Extract the [x, y] coordinate from the center of the cell holding the provided text.  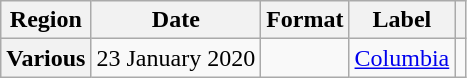
Region [46, 20]
Date [176, 20]
23 January 2020 [176, 58]
Label [402, 20]
Various [46, 58]
Format [305, 20]
Columbia [402, 58]
